Identify which cell holds the provided text, then report its (X, Y) central coordinate. 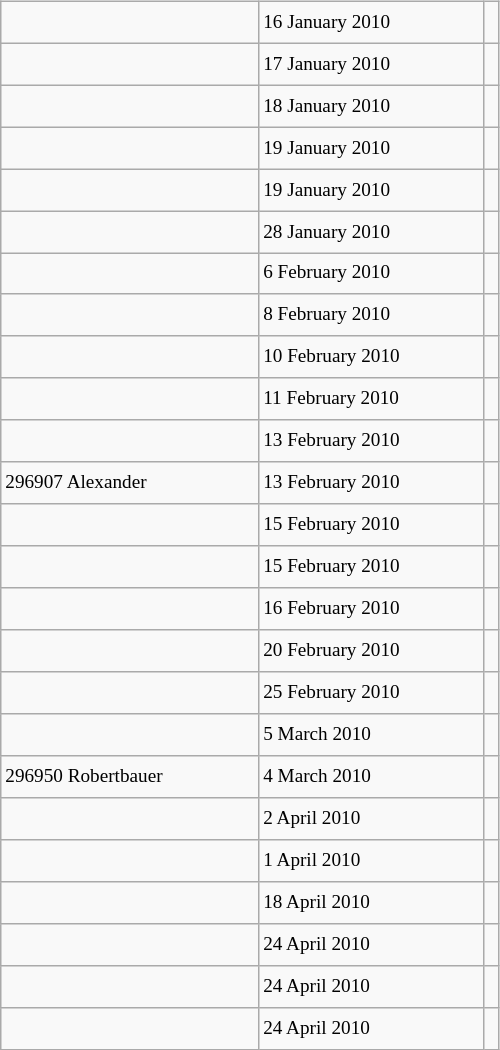
16 January 2010 (372, 22)
296907 Alexander (130, 483)
16 February 2010 (372, 609)
17 January 2010 (372, 64)
4 March 2010 (372, 777)
18 April 2010 (372, 902)
5 March 2010 (372, 735)
11 February 2010 (372, 399)
25 February 2010 (372, 693)
28 January 2010 (372, 232)
8 February 2010 (372, 315)
2 April 2010 (372, 819)
20 February 2010 (372, 651)
6 February 2010 (372, 274)
296950 Robertbauer (130, 777)
1 April 2010 (372, 861)
10 February 2010 (372, 357)
18 January 2010 (372, 106)
